Provide the [x, y] coordinate of the cell's center where the given text is located.  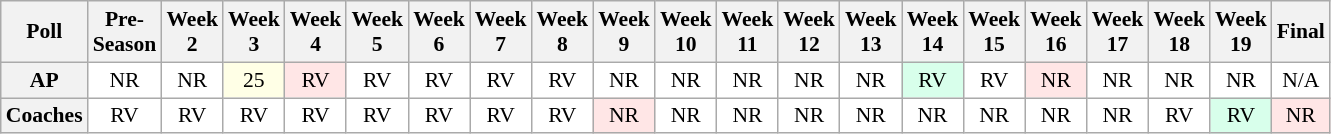
Week18 [1179, 32]
Week14 [933, 32]
25 [254, 80]
Week10 [686, 32]
Week4 [316, 32]
Week17 [1118, 32]
Coaches [44, 116]
Week12 [809, 32]
Week8 [562, 32]
AP [44, 80]
Week2 [192, 32]
Week3 [254, 32]
Week5 [377, 32]
Pre-Season [125, 32]
Poll [44, 32]
Week9 [624, 32]
Week15 [994, 32]
Week19 [1241, 32]
Week7 [501, 32]
Final [1301, 32]
Week6 [439, 32]
Week16 [1056, 32]
N/A [1301, 80]
Week11 [748, 32]
Week13 [871, 32]
